Extract the (x, y) coordinate from the center of the cell holding the provided text.  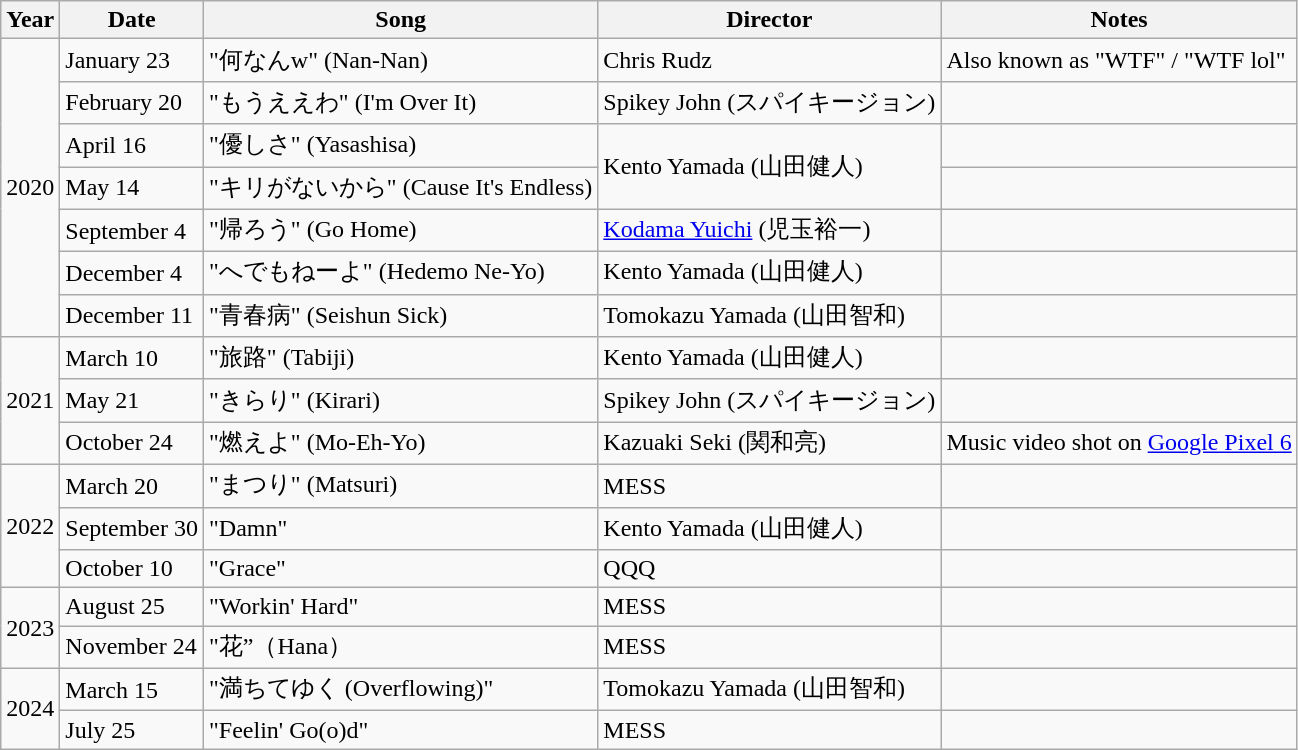
November 24 (132, 648)
Date (132, 20)
"何なんw" (Nan-Nan) (401, 60)
"Damn" (401, 528)
April 16 (132, 146)
"燃えよ" (Mo-Eh-Yo) (401, 444)
"旅路" (Tabiji) (401, 358)
December 11 (132, 316)
"優しさ" (Yasashisa) (401, 146)
"Feelin' Go(o)d" (401, 730)
August 25 (132, 607)
October 24 (132, 444)
May 21 (132, 400)
March 15 (132, 690)
September 4 (132, 230)
Song (401, 20)
QQQ (770, 569)
October 10 (132, 569)
"満ちてゆく (Overflowing)" (401, 690)
February 20 (132, 102)
September 30 (132, 528)
May 14 (132, 188)
Kodama Yuichi (児玉裕一) (770, 230)
2021 (30, 401)
2020 (30, 188)
Notes (1119, 20)
2024 (30, 708)
"キリがないから" (Cause It's Endless) (401, 188)
March 10 (132, 358)
January 23 (132, 60)
"まつり" (Matsuri) (401, 486)
Director (770, 20)
"花”（Hana） (401, 648)
Kazuaki Seki (関和亮) (770, 444)
"へでもねーよ" (Hedemo Ne-Yo) (401, 274)
March 20 (132, 486)
"もうええわ" (I'm Over It) (401, 102)
"帰ろう" (Go Home) (401, 230)
Also known as "WTF" / "WTF lol" (1119, 60)
2023 (30, 628)
Chris Rudz (770, 60)
December 4 (132, 274)
Music video shot on Google Pixel 6 (1119, 444)
"青春病" (Seishun Sick) (401, 316)
July 25 (132, 730)
"きらり" (Kirari) (401, 400)
"Grace" (401, 569)
2022 (30, 526)
"Workin' Hard" (401, 607)
Year (30, 20)
